From the cell containing the given text, extract its center point as [x, y] coordinate. 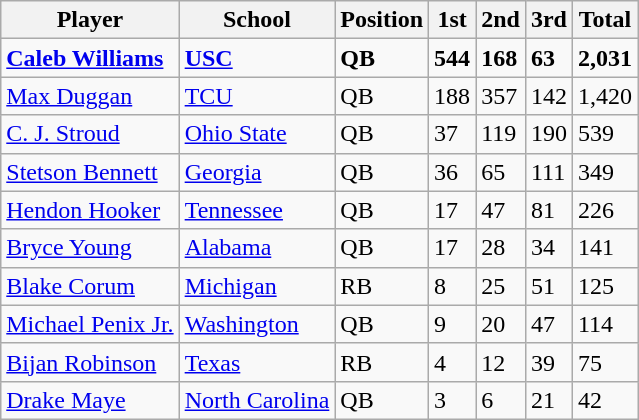
Drake Maye [90, 400]
20 [501, 324]
C. J. Stroud [90, 134]
188 [452, 96]
4 [452, 362]
125 [604, 286]
119 [501, 134]
Max Duggan [90, 96]
114 [604, 324]
USC [257, 58]
37 [452, 134]
3rd [548, 20]
21 [548, 400]
Hendon Hooker [90, 210]
Blake Corum [90, 286]
190 [548, 134]
Michigan [257, 286]
Total [604, 20]
36 [452, 172]
1st [452, 20]
42 [604, 400]
Stetson Bennett [90, 172]
Texas [257, 362]
Alabama [257, 248]
North Carolina [257, 400]
1,420 [604, 96]
School [257, 20]
6 [501, 400]
539 [604, 134]
142 [548, 96]
141 [604, 248]
226 [604, 210]
Bijan Robinson [90, 362]
Tennessee [257, 210]
51 [548, 286]
2nd [501, 20]
65 [501, 172]
Ohio State [257, 134]
9 [452, 324]
81 [548, 210]
75 [604, 362]
Georgia [257, 172]
Michael Penix Jr. [90, 324]
34 [548, 248]
39 [548, 362]
3 [452, 400]
168 [501, 58]
Bryce Young [90, 248]
25 [501, 286]
Position [382, 20]
357 [501, 96]
544 [452, 58]
111 [548, 172]
Player [90, 20]
TCU [257, 96]
8 [452, 286]
Caleb Williams [90, 58]
63 [548, 58]
2,031 [604, 58]
349 [604, 172]
28 [501, 248]
12 [501, 362]
Washington [257, 324]
